Pinpoint the cell where the given text exists, returning its [x, y] midpoint coordinate. 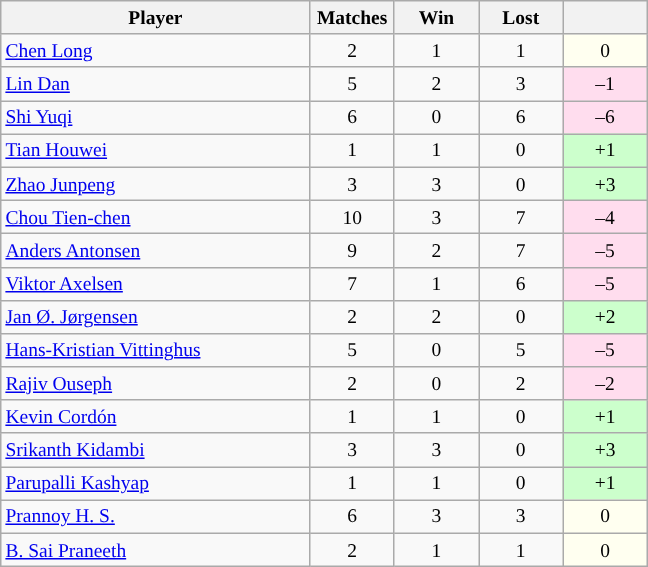
–1 [605, 84]
Player [156, 18]
Shi Yuqi [156, 118]
–2 [605, 384]
Chen Long [156, 50]
Lost [521, 18]
Hans-Kristian Vittinghus [156, 350]
Matches [352, 18]
Chou Tien-chen [156, 216]
Anders Antonsen [156, 250]
9 [352, 250]
Rajiv Ouseph [156, 384]
Srikanth Kidambi [156, 450]
Tian Houwei [156, 150]
Viktor Axelsen [156, 284]
–6 [605, 118]
Parupalli Kashyap [156, 484]
10 [352, 216]
Jan Ø. Jørgensen [156, 316]
–4 [605, 216]
B. Sai Praneeth [156, 550]
Kevin Cordón [156, 416]
Zhao Junpeng [156, 184]
+2 [605, 316]
Win [436, 18]
Lin Dan [156, 84]
Prannoy H. S. [156, 516]
